For the text-containing cell, return its midpoint in (X, Y) coordinate format. 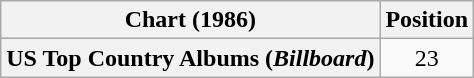
23 (427, 58)
Position (427, 20)
Chart (1986) (190, 20)
US Top Country Albums (Billboard) (190, 58)
